For the text-containing cell, return its midpoint in [X, Y] coordinate format. 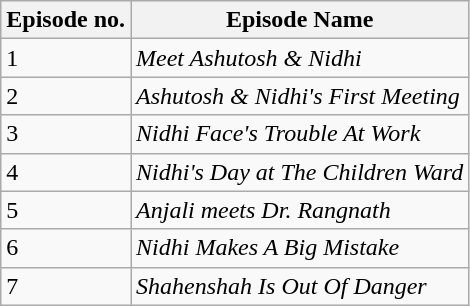
5 [66, 210]
Nidhi Makes A Big Mistake [300, 248]
4 [66, 172]
6 [66, 248]
2 [66, 96]
Shahenshah Is Out Of Danger [300, 286]
7 [66, 286]
Ashutosh & Nidhi's First Meeting [300, 96]
1 [66, 58]
Meet Ashutosh & Nidhi [300, 58]
Episode Name [300, 20]
Nidhi's Day at The Children Ward [300, 172]
Anjali meets Dr. Rangnath [300, 210]
Nidhi Face's Trouble At Work [300, 134]
3 [66, 134]
Episode no. [66, 20]
